Output the (X, Y) coordinate of the center of the cell containing the given text.  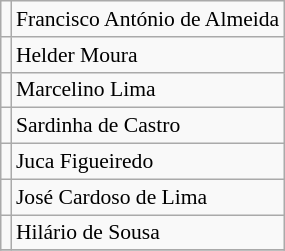
Helder Moura (148, 55)
Juca Figueiredo (148, 162)
José Cardoso de Lima (148, 197)
Sardinha de Castro (148, 126)
Francisco António de Almeida (148, 19)
Hilário de Sousa (148, 233)
Marcelino Lima (148, 90)
